Extract the (X, Y) coordinate from the center of the cell holding the provided text.  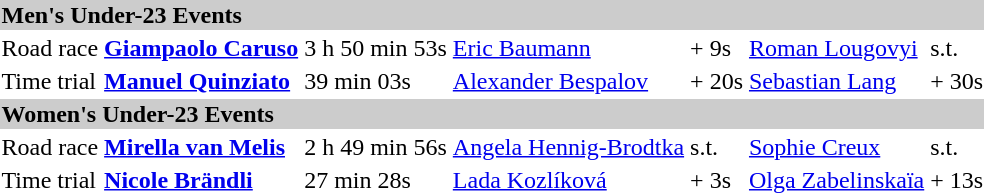
Mirella van Melis (202, 147)
+ 20s (717, 81)
Time trial (50, 81)
Roman Lougovyi (836, 48)
Sebastian Lang (836, 81)
3 h 50 min 53s (376, 48)
Manuel Quinziato (202, 81)
+ 9s (717, 48)
Eric Baumann (568, 48)
Alexander Bespalov (568, 81)
2 h 49 min 56s (376, 147)
s.t. (717, 147)
Sophie Creux (836, 147)
39 min 03s (376, 81)
Angela Hennig-Brodtka (568, 147)
Giampaolo Caruso (202, 48)
